Output the (x, y) coordinate of the center of the cell containing the given text.  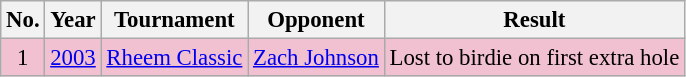
Zach Johnson (316, 58)
Year (73, 20)
2003 (73, 58)
Tournament (174, 20)
Result (534, 20)
Rheem Classic (174, 58)
No. (23, 20)
1 (23, 58)
Lost to birdie on first extra hole (534, 58)
Opponent (316, 20)
